Output the [X, Y] coordinate of the center of the cell containing the given text.  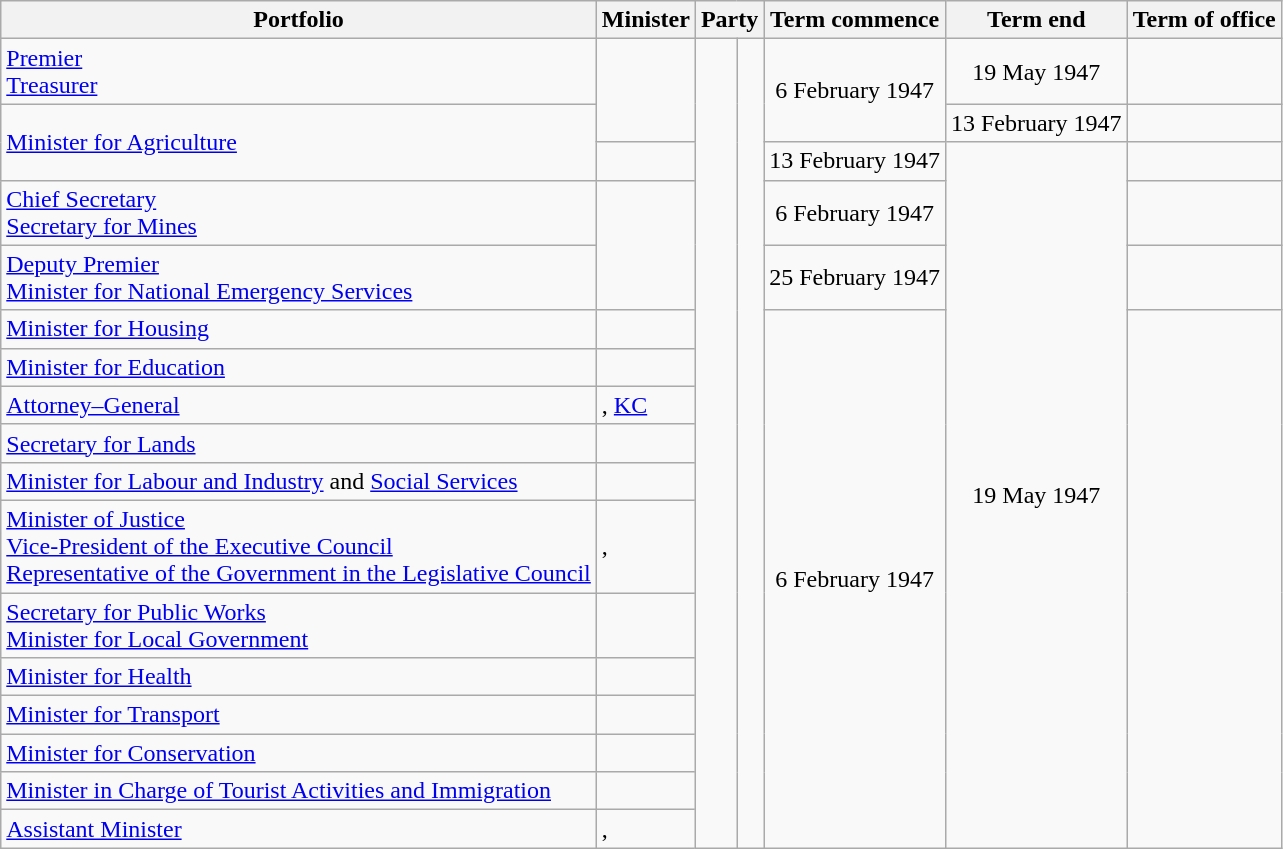
Minister [646, 20]
Deputy PremierMinister for National Emergency Services [299, 278]
, KC [646, 405]
Assistant Minister [299, 829]
Minister for Agriculture [299, 142]
Minister in Charge of Tourist Activities and Immigration [299, 791]
Attorney–General [299, 405]
Portfolio [299, 20]
Term of office [1204, 20]
Minister of JusticeVice-President of the Executive CouncilRepresentative of the Government in the Legislative Council [299, 546]
PremierTreasurer [299, 72]
Minister for Education [299, 367]
Minister for Labour and Industry and Social Services [299, 481]
Chief SecretarySecretary for Mines [299, 212]
Secretary for Lands [299, 443]
Party [729, 20]
Minister for Transport [299, 715]
Minister for Conservation [299, 753]
Minister for Health [299, 677]
Secretary for Public WorksMinister for Local Government [299, 624]
25 February 1947 [855, 278]
Term commence [855, 20]
Minister for Housing [299, 329]
Term end [1036, 20]
